Locate the cell with the specified text and output its (X, Y) center coordinate. 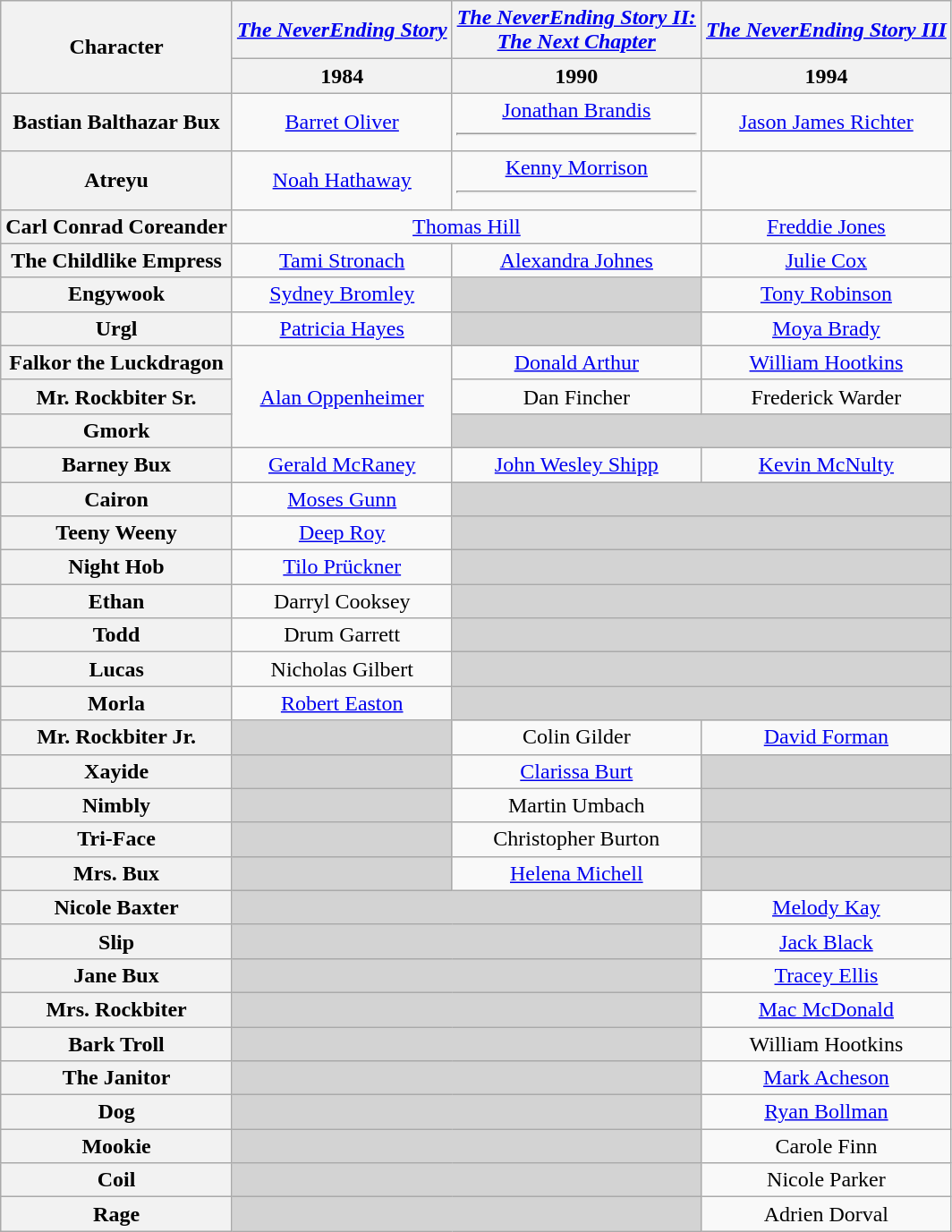
Engywook (116, 294)
1984 (342, 76)
Mrs. Bux (116, 873)
Donald Arthur (576, 362)
Freddie Jones (827, 226)
Teeny Weeny (116, 533)
Jane Bux (116, 975)
Helena Michell (576, 873)
Kevin McNulty (827, 464)
Drum Garrett (342, 635)
Coil (116, 1180)
Patricia Hayes (342, 328)
1994 (827, 76)
Melody Kay (827, 907)
Darryl Cooksey (342, 601)
Colin Gilder (576, 737)
Cairon (116, 498)
Tami Stronach (342, 260)
Frederick Warder (827, 396)
Mrs. Rockbiter (116, 1009)
The Childlike Empress (116, 260)
1990 (576, 76)
Nicole Parker (827, 1180)
Martin Umbach (576, 805)
Ethan (116, 601)
Gmork (116, 430)
Thomas Hill (466, 226)
The NeverEnding Story III (827, 30)
Character (116, 47)
Sydney Bromley (342, 294)
Jonathan Brandis (576, 122)
Nicole Baxter (116, 907)
Alan Oppenheimer (342, 396)
David Forman (827, 737)
Mark Acheson (827, 1078)
Rage (116, 1214)
Alexandra Johnes (576, 260)
Robert Easton (342, 703)
Falkor the Luckdragon (116, 362)
Noah Hathaway (342, 181)
Christopher Burton (576, 839)
Bark Troll (116, 1044)
Dan Fincher (576, 396)
Dog (116, 1112)
Bastian Balthazar Bux (116, 122)
Tony Robinson (827, 294)
Deep Roy (342, 533)
Kenny Morrison (576, 181)
Barret Oliver (342, 122)
Mookie (116, 1146)
Carole Finn (827, 1146)
Nimbly (116, 805)
Morla (116, 703)
Moya Brady (827, 328)
Adrien Dorval (827, 1214)
The Janitor (116, 1078)
Lucas (116, 669)
Julie Cox (827, 260)
Tri-Face (116, 839)
Clarissa Burt (576, 771)
Carl Conrad Coreander (116, 226)
Slip (116, 941)
John Wesley Shipp (576, 464)
The NeverEnding Story II:The Next Chapter (576, 30)
Mr. Rockbiter Sr. (116, 396)
Nicholas Gilbert (342, 669)
Tilo Prückner (342, 567)
Night Hob (116, 567)
Barney Bux (116, 464)
Gerald McRaney (342, 464)
Xayide (116, 771)
Jason James Richter (827, 122)
Mr. Rockbiter Jr. (116, 737)
Jack Black (827, 941)
Mac McDonald (827, 1009)
The NeverEnding Story (342, 30)
Urgl (116, 328)
Moses Gunn (342, 498)
Tracey Ellis (827, 975)
Ryan Bollman (827, 1112)
Todd (116, 635)
Atreyu (116, 181)
